Return the (X, Y) coordinate for the center point of the cell that contains the specified text.  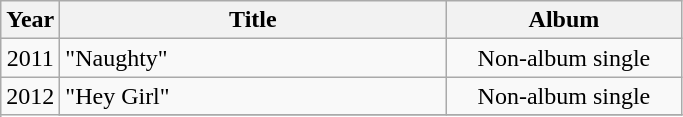
Year (30, 20)
"Naughty" (253, 58)
"Hey Girl" (253, 96)
Title (253, 20)
2011 (30, 58)
2012 (30, 96)
Album (564, 20)
